Determine the [x, y] coordinate at the center of the cell enclosing the given text.  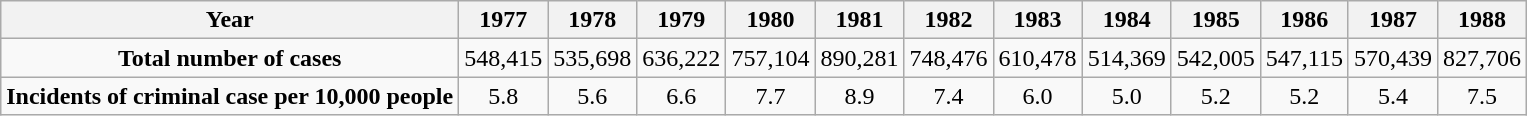
514,369 [1126, 58]
890,281 [860, 58]
1982 [948, 20]
1987 [1392, 20]
1981 [860, 20]
1985 [1216, 20]
548,415 [504, 58]
748,476 [948, 58]
1988 [1482, 20]
570,439 [1392, 58]
1979 [682, 20]
8.9 [860, 96]
7.7 [770, 96]
827,706 [1482, 58]
Incidents of criminal case per 10,000 people [230, 96]
5.8 [504, 96]
610,478 [1038, 58]
1984 [1126, 20]
636,222 [682, 58]
1977 [504, 20]
7.5 [1482, 96]
547,115 [1304, 58]
6.0 [1038, 96]
5.4 [1392, 96]
5.6 [592, 96]
1980 [770, 20]
757,104 [770, 58]
535,698 [592, 58]
Total number of cases [230, 58]
6.6 [682, 96]
1983 [1038, 20]
5.0 [1126, 96]
7.4 [948, 96]
542,005 [1216, 58]
Year [230, 20]
1986 [1304, 20]
1978 [592, 20]
